From the cell containing the given text, extract its center point as [X, Y] coordinate. 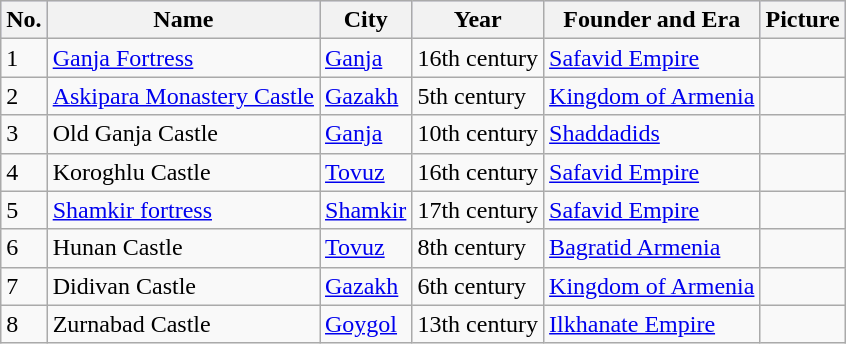
Didivan Castle [183, 286]
Bagratid Armenia [652, 248]
6 [24, 248]
7 [24, 286]
Name [183, 20]
Year [478, 20]
2 [24, 96]
Shaddadids [652, 134]
3 [24, 134]
Founder and Era [652, 20]
1 [24, 58]
13th century [478, 324]
Koroghlu Castle [183, 172]
Ganja Fortress [183, 58]
10th century [478, 134]
5 [24, 210]
City [366, 20]
Old Ganja Castle [183, 134]
No. [24, 20]
Picture [802, 20]
8th century [478, 248]
Hunan Castle [183, 248]
4 [24, 172]
8 [24, 324]
Askipara Monastery Castle [183, 96]
Shamkir [366, 210]
17th century [478, 210]
Zurnabad Castle [183, 324]
Ilkhanate Empire [652, 324]
Shamkir fortress [183, 210]
5th century [478, 96]
6th century [478, 286]
Goygol [366, 324]
